Capture the cell that displays the provided text and extract its (x, y) central coordinate. 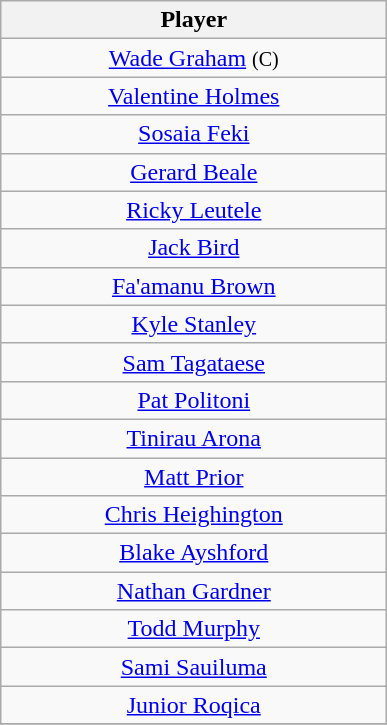
Chris Heighington (194, 515)
Valentine Holmes (194, 96)
Sami Sauiluma (194, 667)
Matt Prior (194, 477)
Sosaia Feki (194, 134)
Todd Murphy (194, 629)
Blake Ayshford (194, 553)
Nathan Gardner (194, 591)
Wade Graham (C) (194, 58)
Gerard Beale (194, 172)
Kyle Stanley (194, 324)
Fa'amanu Brown (194, 286)
Sam Tagataese (194, 362)
Jack Bird (194, 248)
Player (194, 20)
Tinirau Arona (194, 438)
Junior Roqica (194, 705)
Pat Politoni (194, 400)
Ricky Leutele (194, 210)
